Provide the [x, y] coordinate of the cell's center where the given text is located.  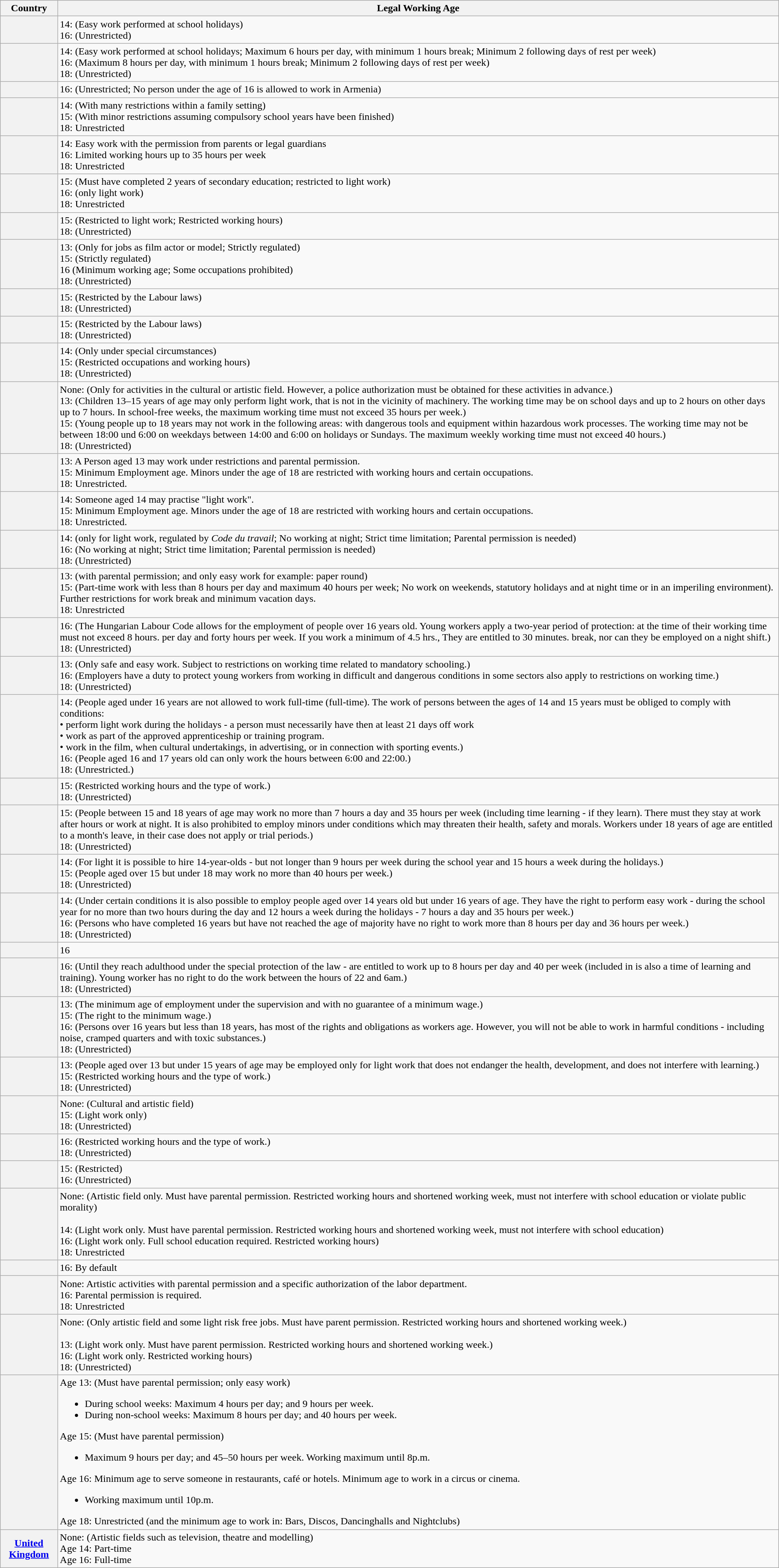
15: (Restricted working hours and the type of work.) 18: (Unrestricted) [418, 791]
15: (Must have completed 2 years of secondary education; restricted to light work)16: (only light work)18: Unrestricted [418, 193]
None: (Cultural and artistic field)15: (Light work only)18: (Unrestricted) [418, 1114]
None: (Artistic fields such as television, theatre and modelling)Age 14: Part-time Age 16: Full-time [418, 1548]
14: (Only under special circumstances)15: (Restricted occupations and working hours)18: (Unrestricted) [418, 362]
14: Easy work with the permission from parents or legal guardians 16: Limited working hours up to 35 hours per week 18: Unrestricted [418, 155]
15: (Restricted)16: (Unrestricted) [418, 1174]
Country [29, 8]
16: By default [418, 1268]
16: (Unrestricted; No person under the age of 16 is allowed to work in Armenia) [418, 89]
14: (Easy work performed at school holidays)16: (Unrestricted) [418, 30]
Legal Working Age [418, 8]
United Kingdom [29, 1548]
16: (Restricted working hours and the type of work.) 18: (Unrestricted) [418, 1148]
16 [418, 950]
15: (Restricted to light work; Restricted working hours)18: (Unrestricted) [418, 226]
